Search for the cell housing the specified text and yield its (X, Y) center coordinate. 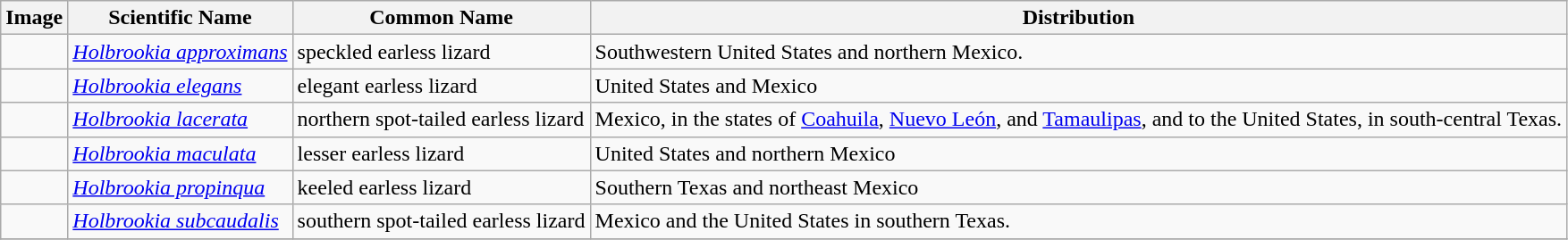
northern spot-tailed earless lizard (442, 120)
Holbrookia approximans (181, 52)
Scientific Name (181, 18)
Common Name (442, 18)
Holbrookia maculata (181, 153)
elegant earless lizard (442, 86)
Holbrookia lacerata (181, 120)
Southwestern United States and northern Mexico. (1078, 52)
Mexico, in the states of Coahuila, Nuevo León, and Tamaulipas, and to the United States, in south-central Texas. (1078, 120)
speckled earless lizard (442, 52)
Mexico and the United States in southern Texas. (1078, 221)
Image (34, 18)
Holbrookia propinqua (181, 187)
Southern Texas and northeast Mexico (1078, 187)
Distribution (1078, 18)
keeled earless lizard (442, 187)
United States and northern Mexico (1078, 153)
lesser earless lizard (442, 153)
southern spot-tailed earless lizard (442, 221)
Holbrookia subcaudalis (181, 221)
Holbrookia elegans (181, 86)
United States and Mexico (1078, 86)
